Return [x, y] of the center of cell containing provided text 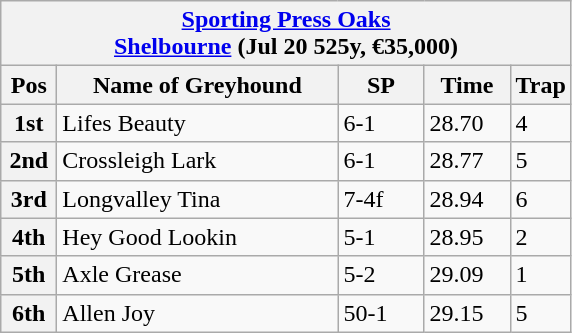
50-1 [381, 313]
Sporting Press Oaks Shelbourne (Jul 20 525y, €35,000) [286, 34]
5-1 [381, 237]
5th [29, 275]
28.95 [467, 237]
Trap [540, 85]
Hey Good Lookin [198, 237]
6 [540, 199]
Time [467, 85]
3rd [29, 199]
Name of Greyhound [198, 85]
28.77 [467, 161]
Lifes Beauty [198, 123]
4th [29, 237]
Pos [29, 85]
2 [540, 237]
Allen Joy [198, 313]
1st [29, 123]
4 [540, 123]
Longvalley Tina [198, 199]
Crossleigh Lark [198, 161]
2nd [29, 161]
SP [381, 85]
Axle Grease [198, 275]
29.09 [467, 275]
28.94 [467, 199]
6th [29, 313]
5-2 [381, 275]
28.70 [467, 123]
7-4f [381, 199]
29.15 [467, 313]
1 [540, 275]
